Determine the (X, Y) coordinate at the center of the cell enclosing the given text.  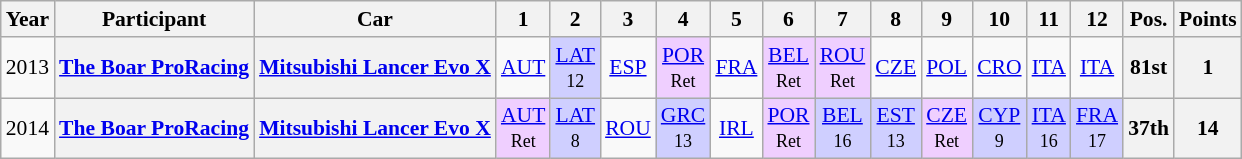
BEL16 (843, 128)
CRO (1000, 68)
LAT8 (575, 128)
37th (1148, 128)
Participant (154, 19)
ROURet (843, 68)
ESP (628, 68)
AUTRet (523, 128)
LAT12 (575, 68)
81st (1148, 68)
FRA (736, 68)
FRA17 (1097, 128)
AUT (523, 68)
Year (28, 19)
Points (1208, 19)
CYP9 (1000, 128)
2013 (28, 68)
Pos. (1148, 19)
11 (1049, 19)
9 (946, 19)
12 (1097, 19)
CZE (896, 68)
8 (896, 19)
CZERet (946, 128)
14 (1208, 128)
3 (628, 19)
7 (843, 19)
5 (736, 19)
2014 (28, 128)
6 (788, 19)
GRC13 (684, 128)
10 (1000, 19)
BELRet (788, 68)
ROU (628, 128)
EST13 (896, 128)
POL (946, 68)
2 (575, 19)
IRL (736, 128)
4 (684, 19)
ITA16 (1049, 128)
Car (375, 19)
